Determine the [x, y] coordinate at the center of the cell enclosing the given text.  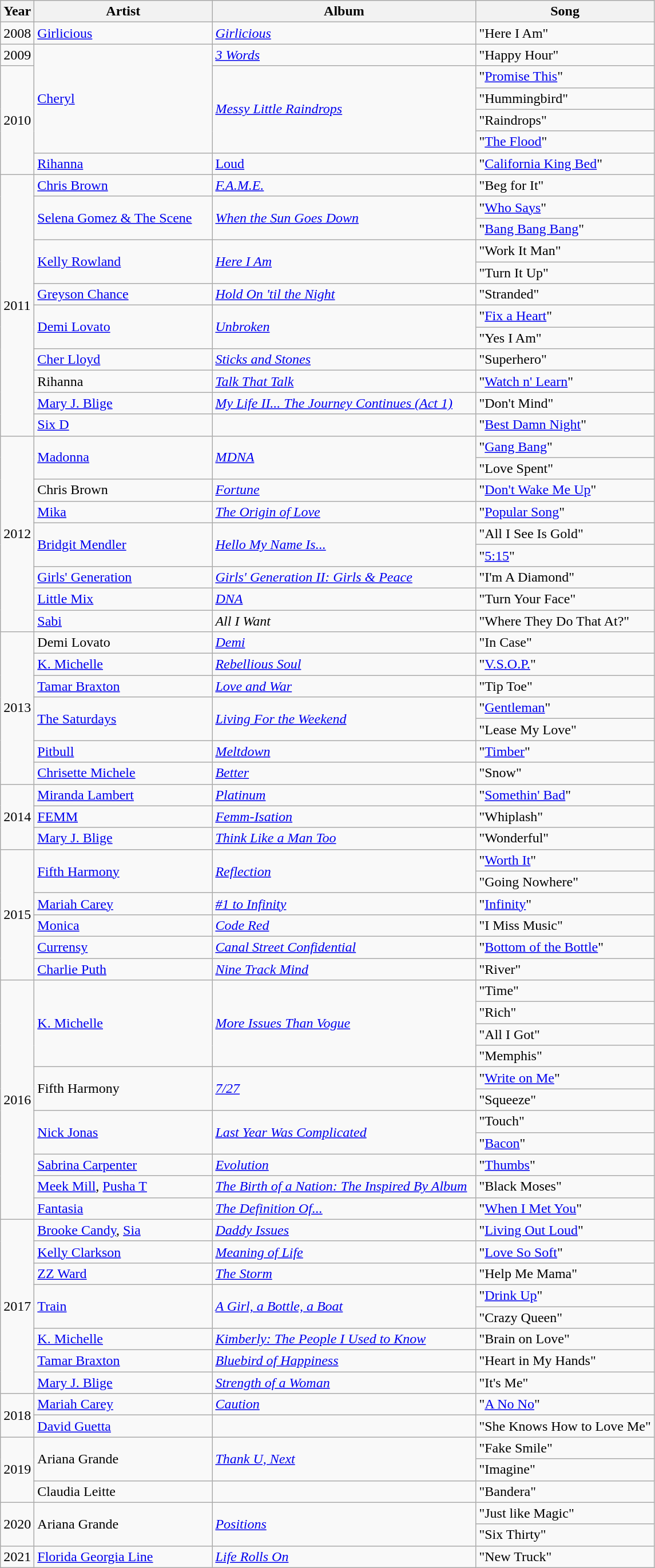
ZZ Ward [124, 1273]
Claudia Leitte [124, 1491]
Daddy Issues [344, 1230]
"Wonderful" [565, 838]
"She Knows How to Love Me" [565, 1426]
Kelly Clarkson [124, 1252]
"Squeeze" [565, 1100]
2008 [17, 33]
Fortune [344, 490]
Rebellious Soul [344, 664]
"5:15" [565, 555]
"Bottom of the Bottle" [565, 947]
"Yes I Am" [565, 338]
Nick Jonas [124, 1132]
Fantasia [124, 1208]
Sabi [124, 620]
2020 [17, 1524]
Year [17, 11]
Loud [344, 164]
Unbroken [344, 327]
"Work It Man" [565, 250]
F.A.M.E. [344, 185]
The Origin of Love [344, 512]
"Write on Me" [565, 1078]
"Fake Smile" [565, 1448]
Song [565, 11]
"A No No" [565, 1404]
Brooke Candy, Sia [124, 1230]
"Here I Am" [565, 33]
Demi [344, 643]
"Popular Song" [565, 512]
Code Red [344, 925]
"Whiplash" [565, 817]
2013 [17, 708]
"New Truck" [565, 1557]
"Rich" [565, 1013]
Album [344, 11]
"Gentleman" [565, 708]
"Brain on Love" [565, 1339]
"Stranded" [565, 295]
"California King Bed" [565, 164]
Reflection [344, 871]
The Definition Of... [344, 1208]
Girls' Generation [124, 577]
"Best Damn Night" [565, 425]
"Infinity" [565, 904]
Meltdown [344, 751]
"Beg for It" [565, 185]
"Hummingbird" [565, 98]
Selena Gomez & The Scene [124, 218]
"I'm A Diamond" [565, 577]
Life Rolls On [344, 1557]
The Storm [344, 1273]
"Going Nowhere" [565, 882]
"Timber" [565, 751]
"All I Got" [565, 1034]
Nine Track Mind [344, 969]
"Gang Bang" [565, 447]
Charlie Puth [124, 969]
"Promise This" [565, 77]
"All I See Is Gold" [565, 534]
"The Flood" [565, 142]
Hello My Name Is... [344, 544]
David Guetta [124, 1426]
2016 [17, 1100]
"Turn Your Face" [565, 599]
When the Sun Goes Down [344, 218]
FEMM [124, 817]
"V.S.O.P." [565, 664]
The Saturdays [124, 719]
2010 [17, 120]
Six D [124, 425]
Kelly Rowland [124, 261]
"Time" [565, 991]
Positions [344, 1524]
"Touch" [565, 1121]
Think Like a Man Too [344, 838]
Living For the Weekend [344, 719]
"Fix a Heart" [565, 316]
Artist [124, 11]
3 Words [344, 55]
A Girl, a Bottle, a Boat [344, 1306]
7/27 [344, 1089]
Florida Georgia Line [124, 1557]
"Help Me Mama" [565, 1273]
"Raindrops" [565, 120]
"Memphis" [565, 1056]
"Imagine" [565, 1470]
"Happy Hour" [565, 55]
"Who Says" [565, 207]
"Watch n' Learn" [565, 381]
Bluebird of Happiness [344, 1361]
Sticks and Stones [344, 360]
Meaning of Life [344, 1252]
"It's Me" [565, 1383]
Pitbull [124, 751]
2009 [17, 55]
Last Year Was Complicated [344, 1132]
Chrisette Michele [124, 773]
"Thumbs" [565, 1165]
Canal Street Confidential [344, 947]
"Love Spent" [565, 468]
"Don't Wake Me Up" [565, 490]
My Life II... The Journey Continues (Act 1) [344, 403]
"Superhero" [565, 360]
"Where They Do That At?" [565, 620]
Strength of a Woman [344, 1383]
"River" [565, 969]
2012 [17, 534]
Girls' Generation II: Girls & Peace [344, 577]
2021 [17, 1557]
"Living Out Loud" [565, 1230]
"Lease My Love" [565, 730]
"In Case" [565, 643]
Messy Little Raindrops [344, 109]
"Heart in My Hands" [565, 1361]
Femm-Isation [344, 817]
Little Mix [124, 599]
Bridgit Mendler [124, 544]
Cheryl [124, 98]
#1 to Infinity [344, 904]
Meek Mill, Pusha T [124, 1187]
Cher Lloyd [124, 360]
"Worth It" [565, 860]
"Bandera" [565, 1491]
DNA [344, 599]
Greyson Chance [124, 295]
"I Miss Music" [565, 925]
Love and War [344, 686]
"Somethin' Bad" [565, 795]
"Don't Mind" [565, 403]
Sabrina Carpenter [124, 1165]
"When I Met You" [565, 1208]
"Turn It Up" [565, 273]
"Six Thirty" [565, 1535]
2017 [17, 1306]
Kimberly: The People I Used to Know [344, 1339]
Caution [344, 1404]
"Crazy Queen" [565, 1317]
"Bang Bang Bang" [565, 229]
2011 [17, 305]
Platinum [344, 795]
"Tip Toe" [565, 686]
2015 [17, 914]
Evolution [344, 1165]
"Drink Up" [565, 1295]
Talk That Talk [344, 381]
2018 [17, 1415]
Thank U, Next [344, 1459]
"Bacon" [565, 1143]
2014 [17, 817]
"Black Moses" [565, 1187]
Hold On 'til the Night [344, 295]
The Birth of a Nation: The Inspired By Album [344, 1187]
Madonna [124, 457]
Currensy [124, 947]
Here I Am [344, 261]
Train [124, 1306]
Miranda Lambert [124, 795]
"Just like Magic" [565, 1513]
"Snow" [565, 773]
Better [344, 773]
Monica [124, 925]
More Issues Than Vogue [344, 1024]
All I Want [344, 620]
2019 [17, 1470]
MDNA [344, 457]
Mika [124, 512]
"Love So Soft" [565, 1252]
